Output the [x, y] coordinate of the center of the cell containing the given text.  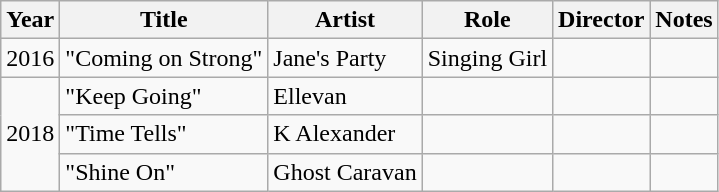
"Time Tells" [164, 134]
"Keep Going" [164, 96]
"Coming on Strong" [164, 58]
Artist [345, 20]
Ellevan [345, 96]
Year [30, 20]
Title [164, 20]
2016 [30, 58]
Role [487, 20]
Director [602, 20]
Jane's Party [345, 58]
"Shine On" [164, 172]
K Alexander [345, 134]
2018 [30, 134]
Notes [684, 20]
Singing Girl [487, 58]
Ghost Caravan [345, 172]
